Pinpoint the cell where the given text exists, returning its [X, Y] midpoint coordinate. 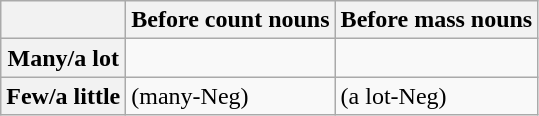
(a lot-Neg) [436, 96]
Before count nouns [230, 20]
Many/a lot [64, 58]
Few/a little [64, 96]
Before mass nouns [436, 20]
(many-Neg) [230, 96]
